Determine the [x, y] coordinate at the center of the cell enclosing the given text.  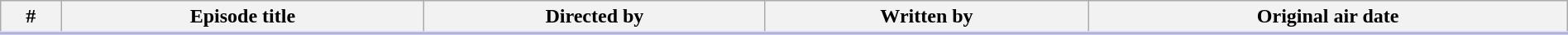
Written by [926, 17]
Original air date [1328, 17]
# [31, 17]
Directed by [595, 17]
Episode title [243, 17]
